Pinpoint the cell where the given text exists, returning its [x, y] midpoint coordinate. 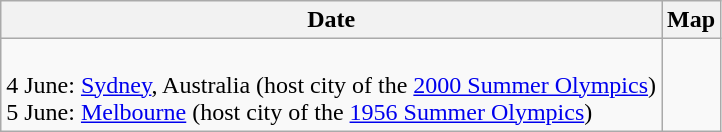
Date [332, 20]
Map [692, 20]
4 June: Sydney, Australia (host city of the 2000 Summer Olympics) 5 June: Melbourne (host city of the 1956 Summer Olympics) [332, 85]
